Extract the (x, y) coordinate from the center of the cell holding the provided text.  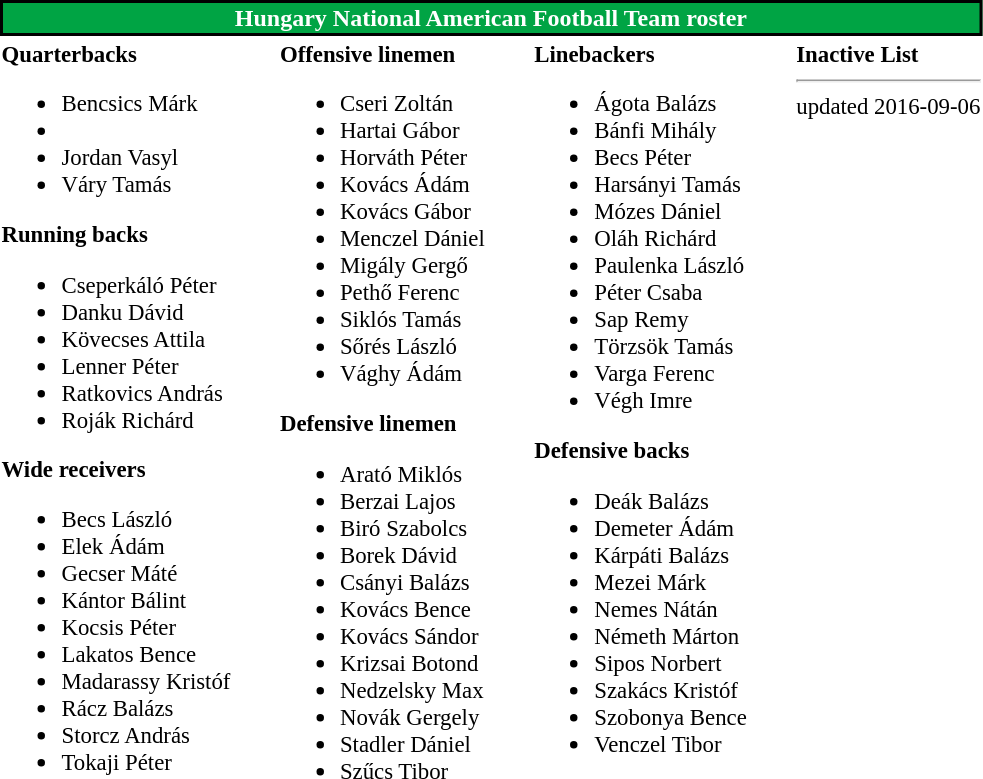
Hungary National American Football Team roster (491, 18)
